Scan for the cell matching the given text and deliver its (X, Y) coordinate at center. 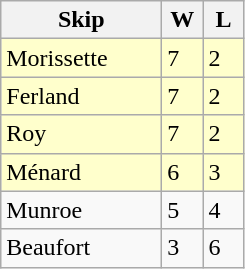
W (182, 20)
L (224, 20)
Ferland (82, 96)
Ménard (82, 172)
5 (182, 210)
Roy (82, 134)
Morissette (82, 58)
Beaufort (82, 248)
Skip (82, 20)
Munroe (82, 210)
4 (224, 210)
